Return (x, y) of the center of cell containing provided text 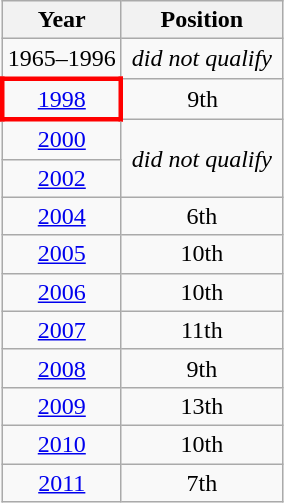
Year (62, 20)
2009 (62, 406)
1965–1996 (62, 59)
2007 (62, 330)
2011 (62, 483)
7th (202, 483)
2006 (62, 292)
2000 (62, 139)
1998 (62, 98)
Position (202, 20)
11th (202, 330)
6th (202, 216)
2004 (62, 216)
2010 (62, 444)
13th (202, 406)
2002 (62, 178)
2005 (62, 254)
2008 (62, 368)
